From the cell containing the given text, extract its center point as (x, y) coordinate. 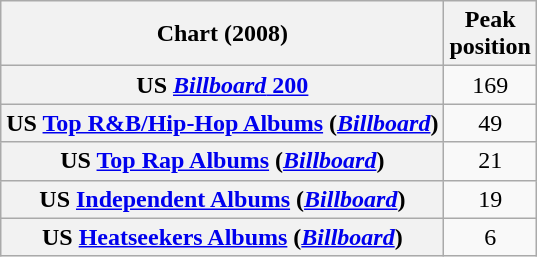
6 (490, 237)
US Billboard 200 (222, 85)
US Independent Albums (Billboard) (222, 199)
169 (490, 85)
US Top Rap Albums (Billboard) (222, 161)
US Heatseekers Albums (Billboard) (222, 237)
19 (490, 199)
Peakposition (490, 34)
21 (490, 161)
49 (490, 123)
US Top R&B/Hip-Hop Albums (Billboard) (222, 123)
Chart (2008) (222, 34)
